Return the (X, Y) coordinate for the center point of the cell that contains the specified text.  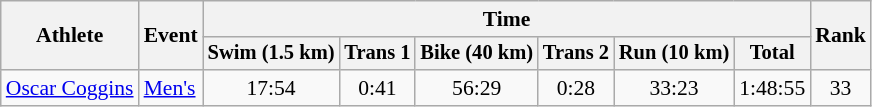
Swim (1.5 km) (272, 54)
17:54 (272, 88)
Oscar Coggins (70, 88)
Trans 2 (576, 54)
56:29 (476, 88)
Rank (840, 36)
Men's (171, 88)
33:23 (674, 88)
Bike (40 km) (476, 54)
1:48:55 (772, 88)
0:28 (576, 88)
33 (840, 88)
Time (507, 19)
Run (10 km) (674, 54)
Athlete (70, 36)
Trans 1 (377, 54)
Event (171, 36)
Total (772, 54)
0:41 (377, 88)
